Extract the (x, y) coordinate from the center of the cell holding the provided text.  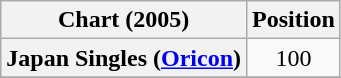
Chart (2005) (124, 20)
Japan Singles (Oricon) (124, 58)
100 (294, 58)
Position (294, 20)
